For the text-containing cell, return its midpoint in [x, y] coordinate format. 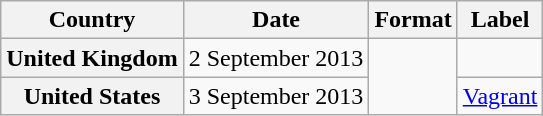
United Kingdom [92, 58]
Format [413, 20]
Label [500, 20]
Country [92, 20]
Date [276, 20]
3 September 2013 [276, 96]
Vagrant [500, 96]
2 September 2013 [276, 58]
United States [92, 96]
